Determine the [x, y] coordinate at the center of the cell enclosing the given text.  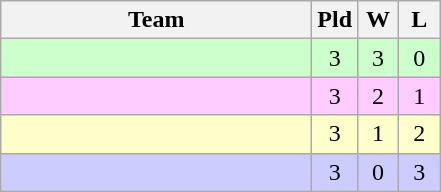
Team [156, 20]
Pld [335, 20]
L [420, 20]
W [378, 20]
